Output the [x, y] coordinate of the center of the cell containing the given text.  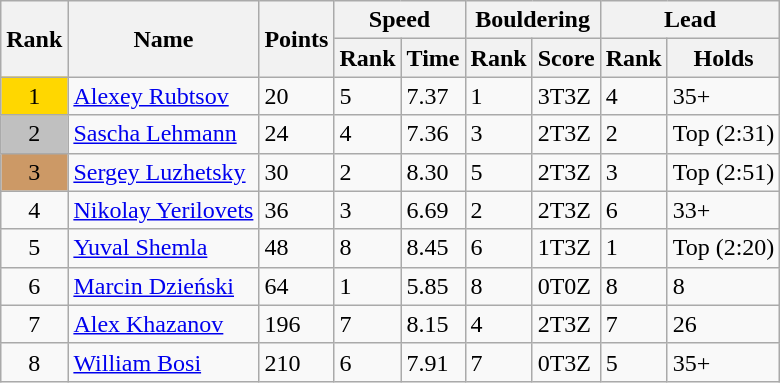
Score [566, 58]
Sascha Lehmann [164, 134]
Top (2:31) [724, 134]
64 [296, 286]
3T3Z [566, 96]
30 [296, 172]
William Bosi [164, 362]
210 [296, 362]
Alexey Rubtsov [164, 96]
Nikolay Yerilovets [164, 210]
Points [296, 39]
33+ [724, 210]
8.30 [433, 172]
7.91 [433, 362]
Lead [690, 20]
5.85 [433, 286]
20 [296, 96]
0T3Z [566, 362]
26 [724, 324]
Name [164, 39]
Time [433, 58]
196 [296, 324]
7.37 [433, 96]
Marcin Dzieński [164, 286]
24 [296, 134]
Top (2:51) [724, 172]
Holds [724, 58]
Yuval Shemla [164, 248]
7.36 [433, 134]
8.45 [433, 248]
Sergey Luzhetsky [164, 172]
1T3Z [566, 248]
0T0Z [566, 286]
36 [296, 210]
Top (2:20) [724, 248]
6.69 [433, 210]
8.15 [433, 324]
Alex Khazanov [164, 324]
Speed [400, 20]
Bouldering [532, 20]
48 [296, 248]
